Identify which cell holds the provided text, then report its (x, y) central coordinate. 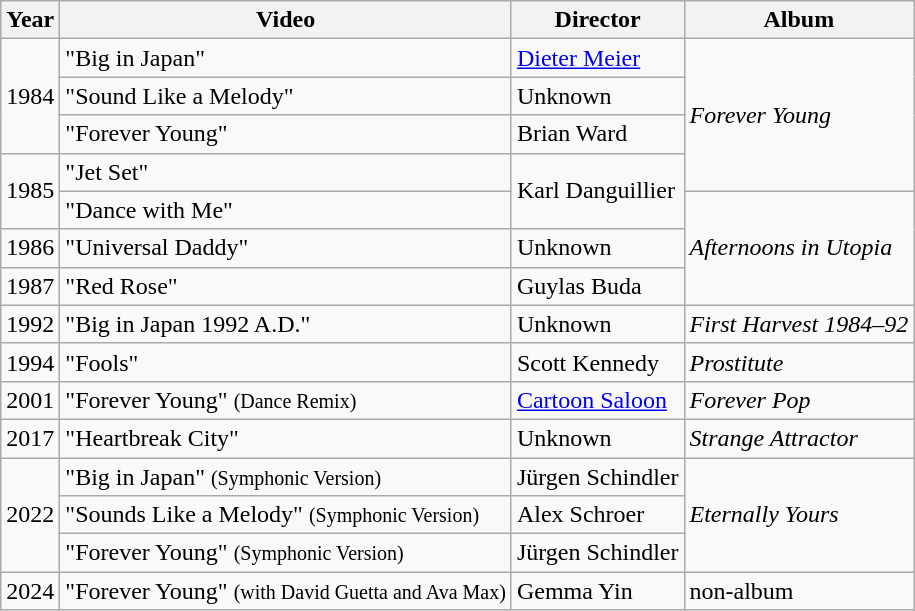
Cartoon Saloon (598, 400)
non-album (799, 591)
1984 (30, 96)
1987 (30, 286)
Brian Ward (598, 134)
"Forever Young" (with David Guetta and Ava Max) (286, 591)
Forever Young (799, 115)
2024 (30, 591)
Gemma Yin (598, 591)
"Red Rose" (286, 286)
"Sounds Like a Melody" (Symphonic Version) (286, 515)
Dieter Meier (598, 58)
1992 (30, 324)
"Dance with Me" (286, 210)
1985 (30, 191)
Karl Danguillier (598, 191)
Afternoons in Utopia (799, 248)
"Heartbreak City" (286, 438)
"Jet Set" (286, 172)
"Universal Daddy" (286, 248)
1986 (30, 248)
Eternally Yours (799, 515)
Alex Schroer (598, 515)
"Big in Japan" (Symphonic Version) (286, 477)
Guylas Buda (598, 286)
Forever Pop (799, 400)
Strange Attractor (799, 438)
Album (799, 20)
First Harvest 1984–92 (799, 324)
"Forever Young" (Dance Remix) (286, 400)
2001 (30, 400)
"Big in Japan 1992 A.D." (286, 324)
"Big in Japan" (286, 58)
Year (30, 20)
Video (286, 20)
2017 (30, 438)
"Forever Young" (Symphonic Version) (286, 553)
1994 (30, 362)
Scott Kennedy (598, 362)
Prostitute (799, 362)
"Fools" (286, 362)
"Sound Like a Melody" (286, 96)
Director (598, 20)
"Forever Young" (286, 134)
2022 (30, 515)
